Provide the (X, Y) coordinate of the cell's center where the given text is located.  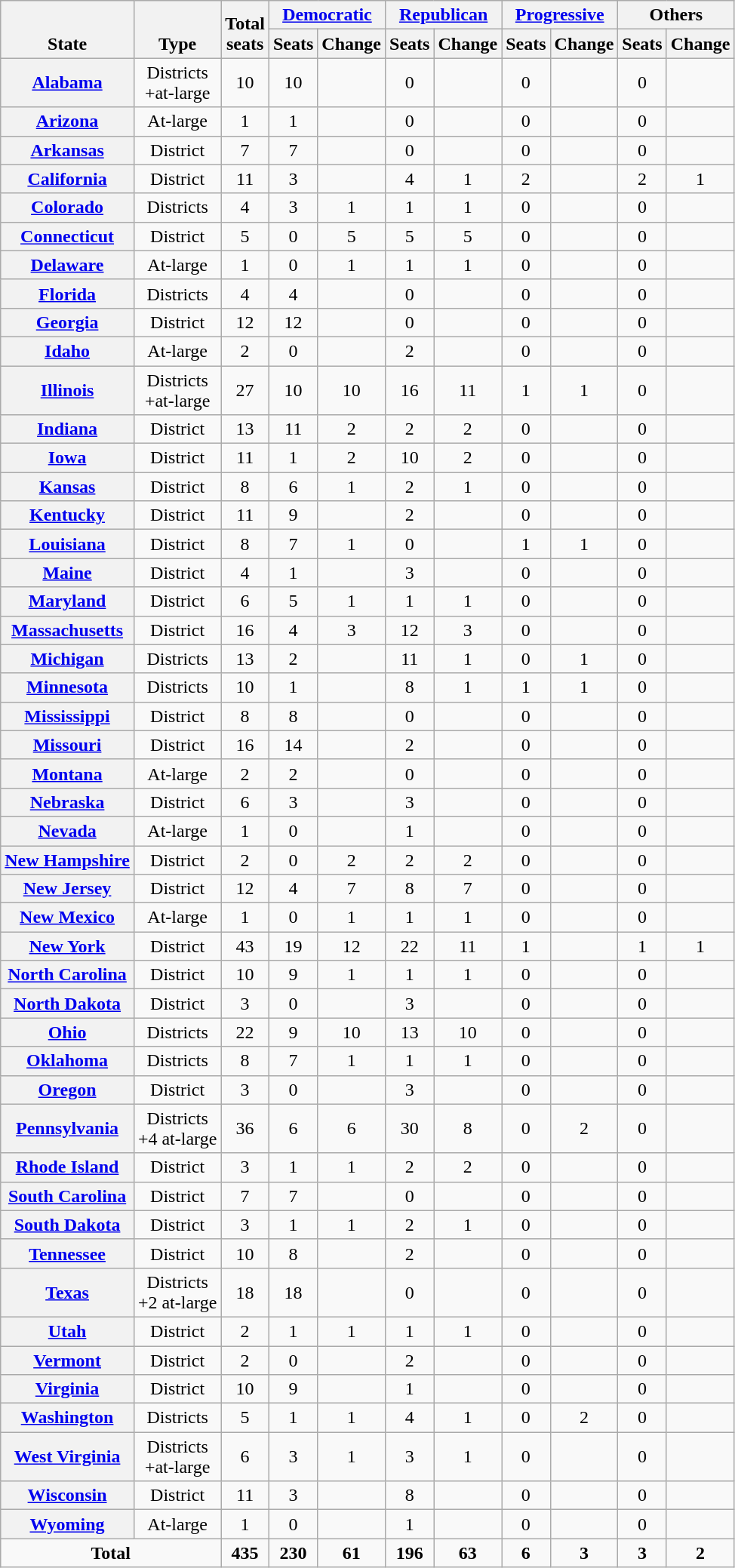
Illinois (68, 389)
Delaware (68, 265)
Montana (68, 773)
Alabama (68, 83)
Oklahoma (68, 1061)
196 (410, 1553)
Republican (444, 15)
West Virginia (68, 1456)
Florida (68, 294)
Pennsylvania (68, 1129)
Nevada (68, 831)
435 (245, 1553)
Progressive (560, 15)
Iowa (68, 458)
Totalseats (245, 29)
New Hampshire (68, 859)
Texas (68, 1292)
California (68, 179)
Virginia (68, 1389)
Rhode Island (68, 1167)
Others (676, 15)
Kentucky (68, 515)
State (68, 29)
Massachusetts (68, 630)
230 (293, 1553)
New Jersey (68, 889)
36 (245, 1129)
Mississippi (68, 716)
Ohio (68, 1032)
Nebraska (68, 802)
Arkansas (68, 150)
South Carolina (68, 1196)
Idaho (68, 351)
27 (245, 389)
Louisiana (68, 544)
43 (245, 946)
Maryland (68, 601)
Colorado (68, 208)
South Dakota (68, 1225)
61 (352, 1553)
Total (111, 1553)
Missouri (68, 745)
Arizona (68, 121)
New York (68, 946)
Wyoming (68, 1524)
19 (293, 946)
New Mexico (68, 918)
14 (293, 745)
63 (468, 1553)
Maine (68, 573)
Vermont (68, 1360)
Utah (68, 1331)
Washington (68, 1418)
Districts+2 at-large (177, 1292)
North Dakota (68, 1004)
Type (177, 29)
Democratic (327, 15)
North Carolina (68, 975)
Connecticut (68, 236)
30 (410, 1129)
Wisconsin (68, 1496)
Indiana (68, 429)
Tennessee (68, 1253)
Oregon (68, 1090)
Minnesota (68, 687)
Kansas (68, 487)
Georgia (68, 322)
Districts+4 at-large (177, 1129)
Michigan (68, 659)
